Search for the cell housing the specified text and yield its [x, y] center coordinate. 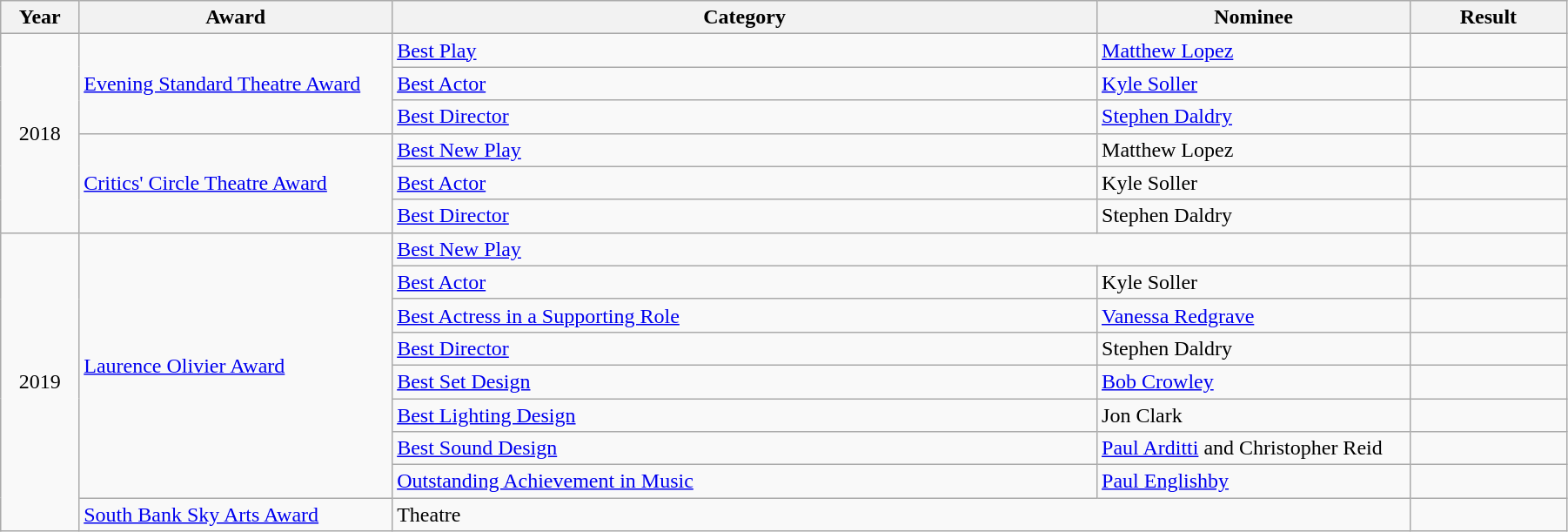
Critics' Circle Theatre Award [236, 183]
Theatre [901, 515]
2018 [40, 133]
Jon Clark [1254, 415]
South Bank Sky Arts Award [236, 515]
Evening Standard Theatre Award [236, 84]
Best Lighting Design [745, 415]
Nominee [1254, 17]
Year [40, 17]
Bob Crowley [1254, 381]
Vanessa Redgrave [1254, 315]
Award [236, 17]
Outstanding Achievement in Music [745, 481]
2019 [40, 381]
Paul Englishby [1254, 481]
Laurence Olivier Award [236, 365]
Category [745, 17]
Result [1488, 17]
Best Set Design [745, 381]
Best Play [745, 51]
Paul Arditti and Christopher Reid [1254, 448]
Best Sound Design [745, 448]
Best Actress in a Supporting Role [745, 315]
